From the cell containing the given text, extract its center point as [x, y] coordinate. 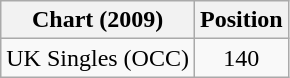
UK Singles (OCC) [98, 58]
Position [241, 20]
Chart (2009) [98, 20]
140 [241, 58]
